Find where the given text appears and provide that cell's center as (X, Y) coordinate. 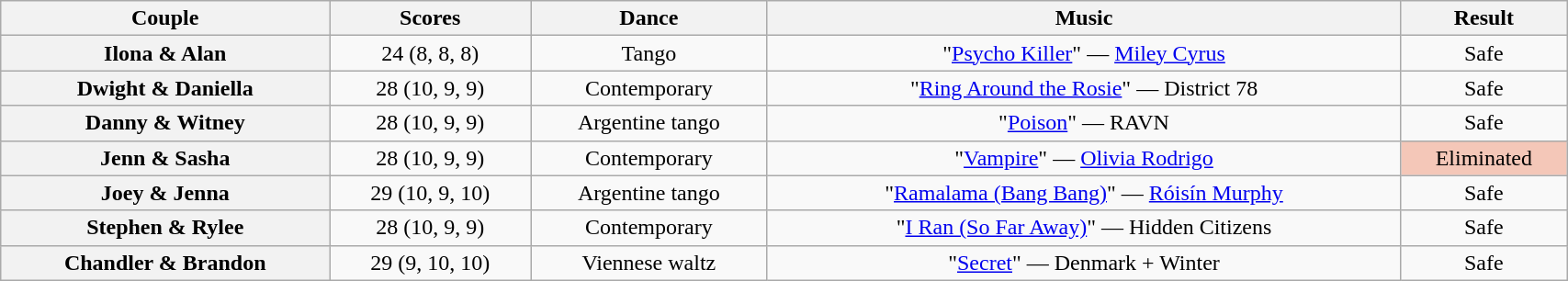
Danny & Witney (165, 123)
"Ramalama (Bang Bang)" — Róisín Murphy (1084, 193)
Result (1484, 18)
Scores (430, 18)
Ilona & Alan (165, 53)
Dwight & Daniella (165, 88)
Music (1084, 18)
Chandler & Brandon (165, 263)
Joey & Jenna (165, 193)
29 (9, 10, 10) (430, 263)
"Psycho Killer" — Miley Cyrus (1084, 53)
24 (8, 8, 8) (430, 53)
"Vampire" — Olivia Rodrigo (1084, 158)
29 (10, 9, 10) (430, 193)
Eliminated (1484, 158)
"Ring Around the Rosie" — District 78 (1084, 88)
"Poison" — RAVN (1084, 123)
Couple (165, 18)
Viennese waltz (649, 263)
"I Ran (So Far Away)" — Hidden Citizens (1084, 228)
Tango (649, 53)
Jenn & Sasha (165, 158)
"Secret" — Denmark + Winter (1084, 263)
Stephen & Rylee (165, 228)
Dance (649, 18)
